Detect which cell encompasses the target text, then output its (x, y) center coordinate. 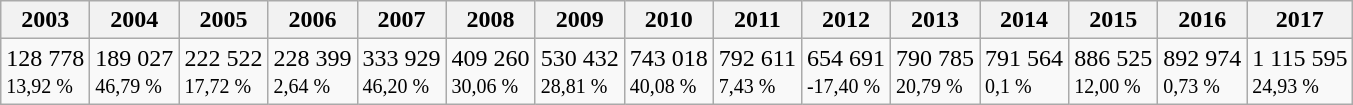
222 52217,72 % (224, 72)
2004 (134, 20)
791 5640,1 % (1024, 72)
2016 (1202, 20)
654 691-17,40 % (846, 72)
2005 (224, 20)
2013 (934, 20)
790 78520,79 % (934, 72)
2012 (846, 20)
2011 (757, 20)
2003 (46, 20)
2015 (1114, 20)
2009 (580, 20)
530 43228,81 % (580, 72)
2006 (312, 20)
409 26030,06 % (490, 72)
886 52512,00 % (1114, 72)
189 02746,79 % (134, 72)
892 9740,73 % (1202, 72)
2014 (1024, 20)
2007 (402, 20)
743 01840,08 % (668, 72)
2017 (1300, 20)
2010 (668, 20)
1 115 59524,93 % (1300, 72)
792 6117,43 % (757, 72)
228 3992,64 % (312, 72)
333 92946,20 % (402, 72)
2008 (490, 20)
128 77813,92 % (46, 72)
